Search for the cell housing the specified text and yield its (X, Y) center coordinate. 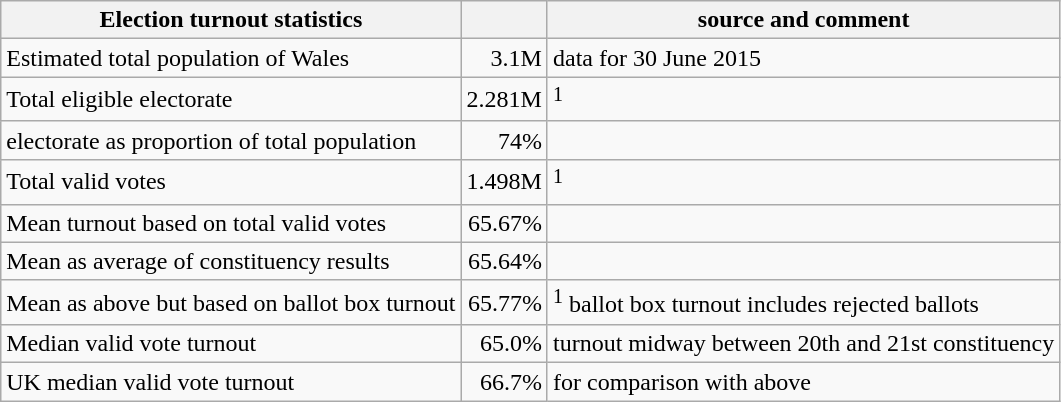
source and comment (803, 20)
data for 30 June 2015 (803, 58)
65.77% (504, 302)
Mean turnout based on total valid votes (231, 223)
Mean as average of constituency results (231, 261)
for comparison with above (803, 382)
Total valid votes (231, 182)
1.498M (504, 182)
Mean as above but based on ballot box turnout (231, 302)
1 ballot box turnout includes rejected ballots (803, 302)
2.281M (504, 100)
Total eligible electorate (231, 100)
65.0% (504, 344)
66.7% (504, 382)
74% (504, 140)
65.64% (504, 261)
Median valid vote turnout (231, 344)
turnout midway between 20th and 21st constituency (803, 344)
3.1M (504, 58)
Election turnout statistics (231, 20)
65.67% (504, 223)
UK median valid vote turnout (231, 382)
electorate as proportion of total population (231, 140)
Estimated total population of Wales (231, 58)
